Return (x, y) of the center of cell containing provided text 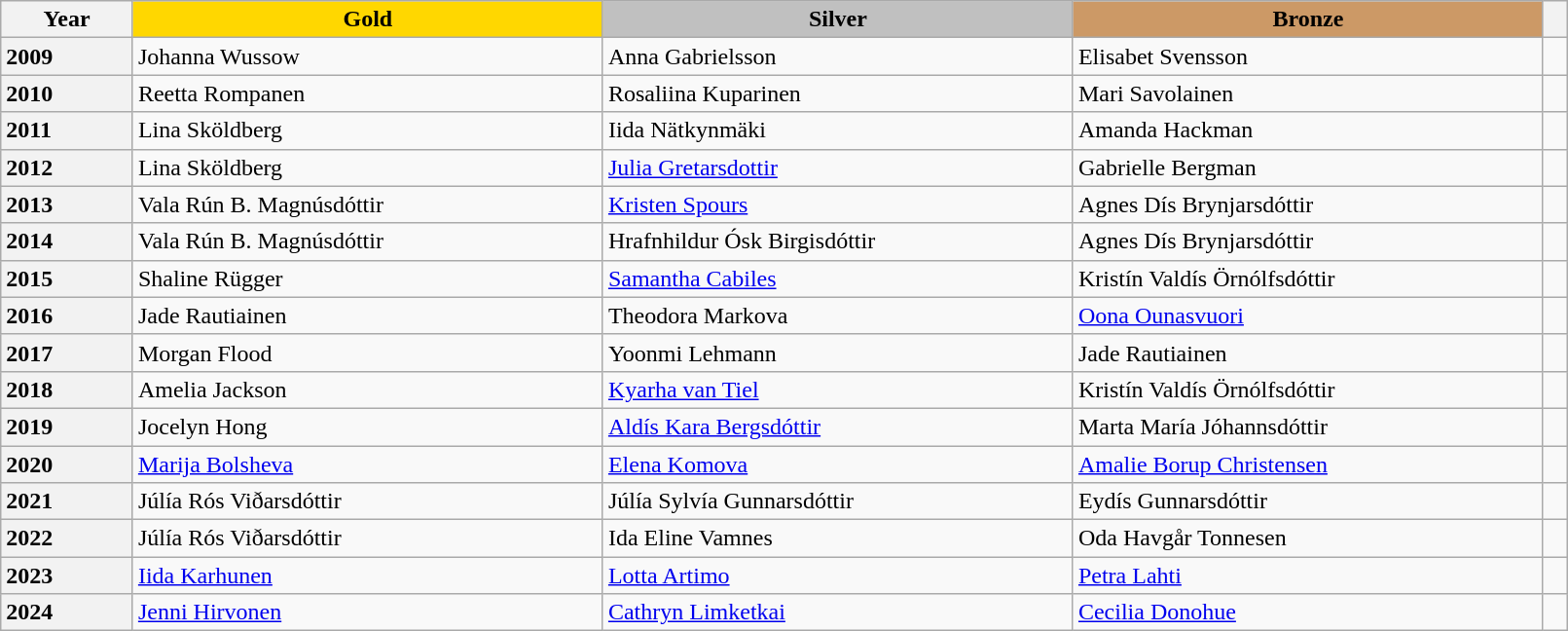
Kristen Spours (837, 204)
2016 (67, 315)
Johanna Wussow (368, 56)
2018 (67, 390)
2014 (67, 241)
Ida Eline Vamnes (837, 538)
Cecilia Donohue (1308, 612)
Elena Komova (837, 464)
Morgan Flood (368, 353)
Julia Gretarsdottir (837, 167)
2017 (67, 353)
Marija Bolsheva (368, 464)
2015 (67, 278)
Oda Havgår Tonnesen (1308, 538)
Amelia Jackson (368, 390)
2024 (67, 612)
Lotta Artimo (837, 575)
Jenni Hirvonen (368, 612)
Year (67, 19)
2019 (67, 427)
Amanda Hackman (1308, 130)
Theodora Markova (837, 315)
Anna Gabrielsson (837, 56)
2012 (67, 167)
Reetta Rompanen (368, 93)
Iida Nätkynmäki (837, 130)
2010 (67, 93)
Kyarha van Tiel (837, 390)
Yoonmi Lehmann (837, 353)
Elisabet Svensson (1308, 56)
Shaline Rügger (368, 278)
2011 (67, 130)
Marta María Jóhannsdóttir (1308, 427)
2023 (67, 575)
Cathryn Limketkai (837, 612)
Petra Lahti (1308, 575)
2009 (67, 56)
Aldís Kara Bergsdóttir (837, 427)
Gabrielle Bergman (1308, 167)
Jocelyn Hong (368, 427)
Silver (837, 19)
Gold (368, 19)
2020 (67, 464)
Júlía Sylvía Gunnarsdóttir (837, 501)
2013 (67, 204)
Iida Karhunen (368, 575)
Oona Ounasvuori (1308, 315)
Rosaliina Kuparinen (837, 93)
Hrafnhildur Ósk Birgisdóttir (837, 241)
Amalie Borup Christensen (1308, 464)
2022 (67, 538)
2021 (67, 501)
Bronze (1308, 19)
Samantha Cabiles (837, 278)
Eydís Gunnarsdóttir (1308, 501)
Mari Savolainen (1308, 93)
